Pinpoint the cell where the given text exists, returning its [x, y] midpoint coordinate. 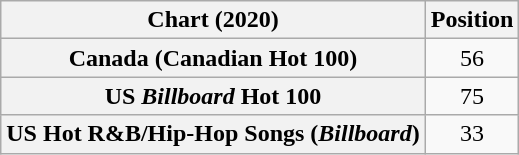
US Hot R&B/Hip-Hop Songs (Billboard) [213, 134]
Position [472, 20]
Canada (Canadian Hot 100) [213, 58]
US Billboard Hot 100 [213, 96]
75 [472, 96]
Chart (2020) [213, 20]
33 [472, 134]
56 [472, 58]
